For the text-containing cell, return its midpoint in (X, Y) coordinate format. 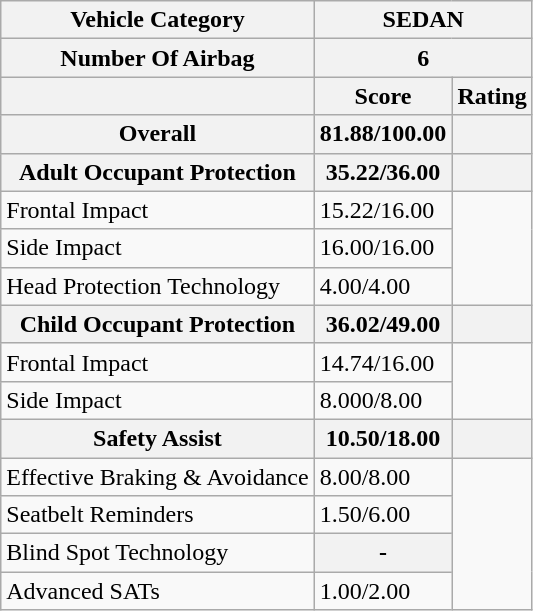
Seatbelt Reminders (158, 515)
81.88/100.00 (383, 134)
Advanced SATs (158, 591)
1.50/6.00 (383, 515)
- (383, 553)
Head Protection Technology (158, 286)
4.00/4.00 (383, 286)
Blind Spot Technology (158, 553)
36.02/49.00 (383, 324)
16.00/16.00 (383, 248)
35.22/36.00 (383, 172)
Number Of Airbag (158, 58)
Score (383, 96)
Safety Assist (158, 438)
14.74/16.00 (383, 362)
Effective Braking & Avoidance (158, 477)
10.50/18.00 (383, 438)
8.00/8.00 (383, 477)
SEDAN (423, 20)
15.22/16.00 (383, 210)
Overall (158, 134)
8.000/8.00 (383, 400)
Adult Occupant Protection (158, 172)
Rating (492, 96)
Child Occupant Protection (158, 324)
1.00/2.00 (383, 591)
Vehicle Category (158, 20)
6 (423, 58)
